Extract the (X, Y) coordinate from the center of the cell holding the provided text.  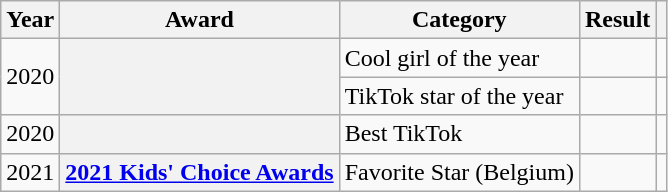
Favorite Star (Belgium) (459, 172)
Result (617, 20)
TikTok star of the year (459, 96)
2021 (30, 172)
Category (459, 20)
2021 Kids' Choice Awards (200, 172)
Award (200, 20)
Year (30, 20)
Cool girl of the year (459, 58)
Best TikTok (459, 134)
